Pinpoint the cell where the given text exists, returning its [x, y] midpoint coordinate. 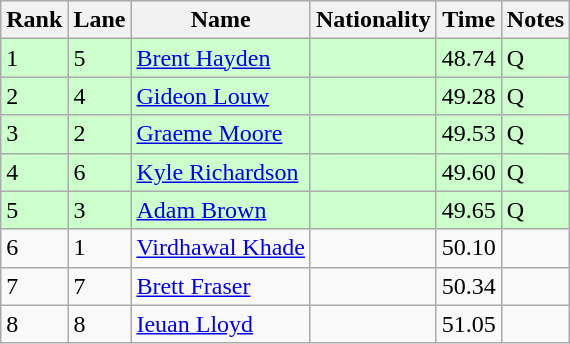
Nationality [373, 20]
50.10 [468, 248]
Ieuan Lloyd [221, 324]
48.74 [468, 58]
51.05 [468, 324]
50.34 [468, 286]
Adam Brown [221, 210]
49.28 [468, 96]
49.53 [468, 134]
Graeme Moore [221, 134]
Brett Fraser [221, 286]
Brent Hayden [221, 58]
49.60 [468, 172]
Kyle Richardson [221, 172]
Notes [535, 20]
Gideon Louw [221, 96]
Lane [100, 20]
Time [468, 20]
Virdhawal Khade [221, 248]
49.65 [468, 210]
Name [221, 20]
Rank [34, 20]
